Return [x, y] of the center of cell containing provided text 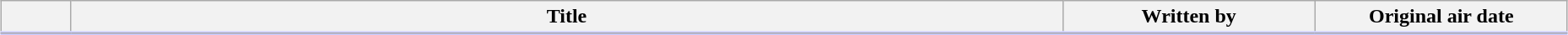
Title [567, 17]
Original air date [1441, 17]
Written by [1188, 17]
